Detect which cell encompasses the target text, then output its [X, Y] center coordinate. 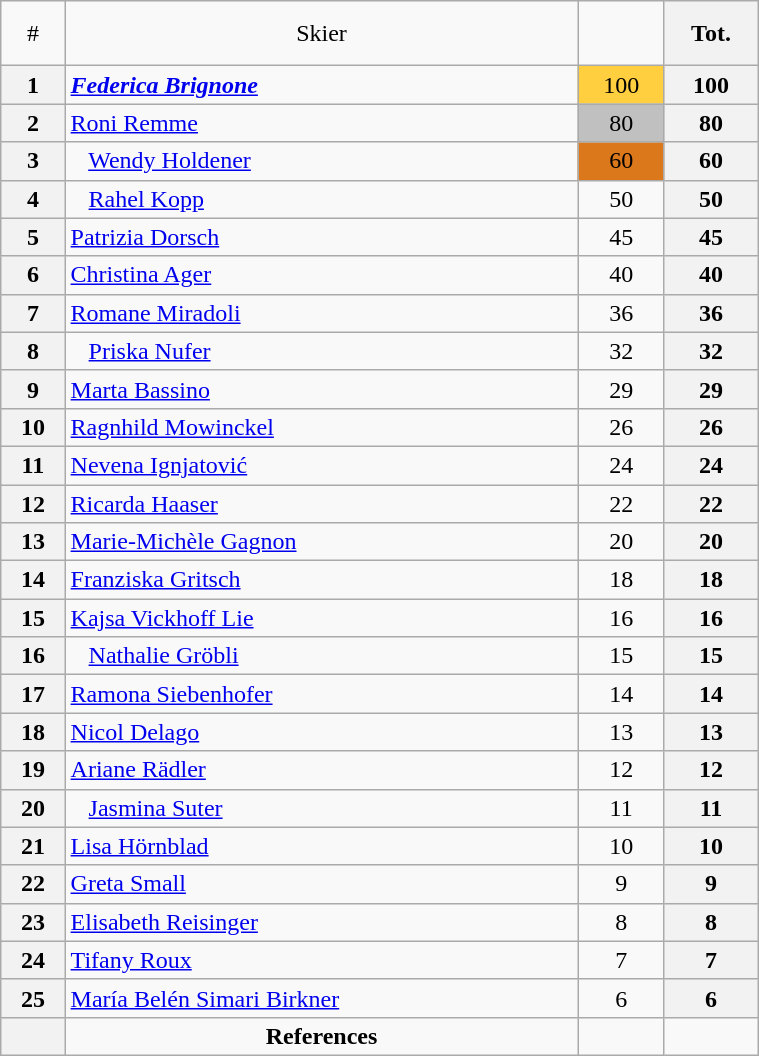
Ramona Siebenhofer [322, 694]
Ariane Rädler [322, 770]
Ragnhild Mowinckel [322, 427]
Nicol Delago [322, 732]
Ricarda Haaser [322, 503]
Wendy Holdener [322, 161]
Greta Small [322, 884]
19 [33, 770]
Rahel Kopp [322, 199]
Franziska Gritsch [322, 580]
Elisabeth Reisinger [322, 922]
References [322, 1036]
Marta Bassino [322, 389]
Tot. [710, 34]
Federica Brignone [322, 85]
Christina Ager [322, 275]
María Belén Simari Birkner [322, 998]
17 [33, 694]
Lisa Hörnblad [322, 846]
Marie-Michèle Gagnon [322, 542]
2 [33, 123]
5 [33, 237]
Tifany Roux [322, 960]
Romane Miradoli [322, 313]
25 [33, 998]
Nathalie Gröbli [322, 656]
4 [33, 199]
3 [33, 161]
Nevena Ignjatović [322, 465]
21 [33, 846]
Jasmina Suter [322, 808]
23 [33, 922]
Patrizia Dorsch [322, 237]
Skier [322, 34]
Roni Remme [322, 123]
Priska Nufer [322, 351]
1 [33, 85]
Kajsa Vickhoff Lie [322, 618]
# [33, 34]
